Output the (X, Y) coordinate of the center of the cell containing the given text.  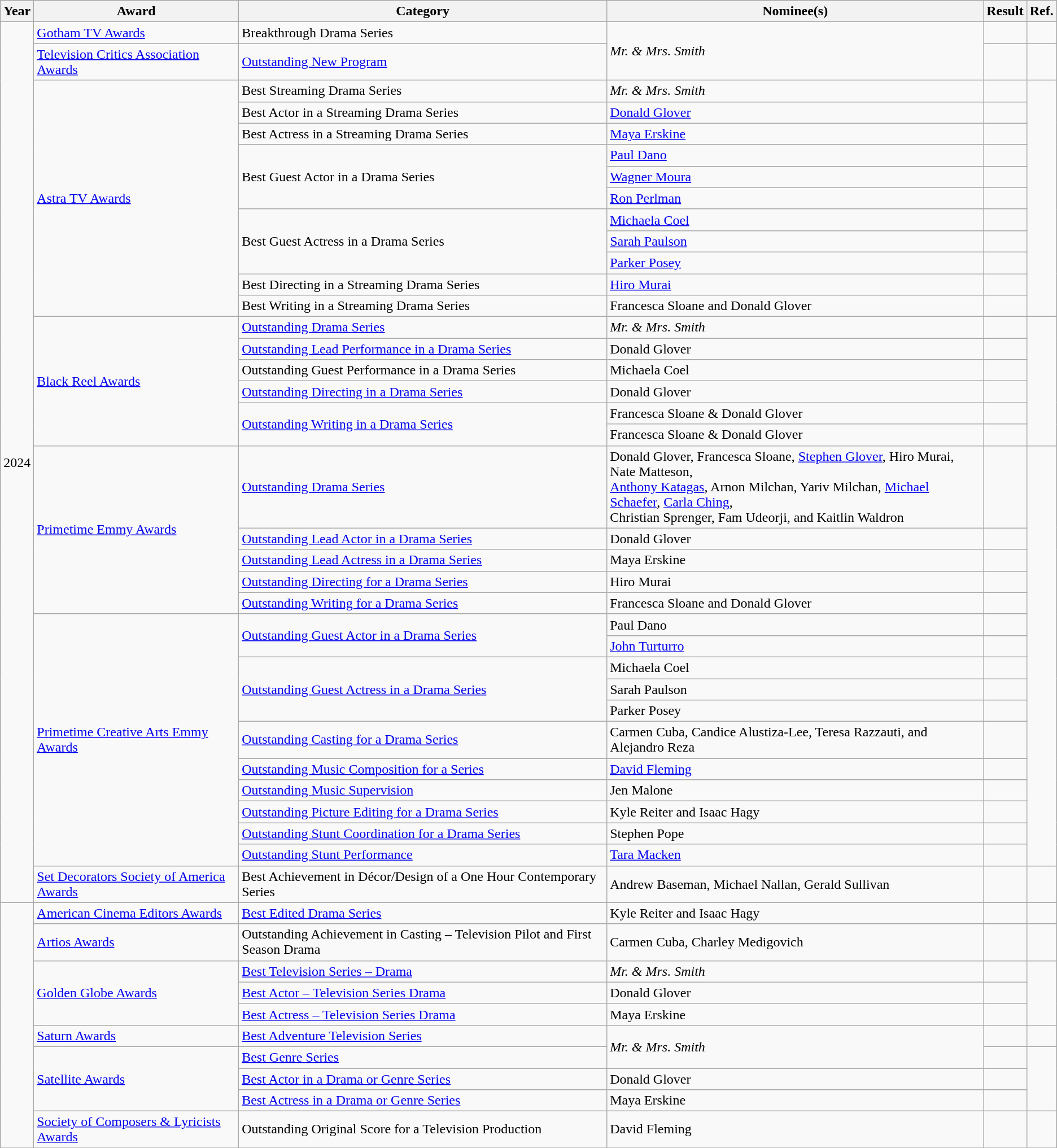
Outstanding Lead Actor in a Drama Series (423, 539)
Outstanding Original Score for a Television Production (423, 1129)
Breakthrough Drama Series (423, 33)
Wagner Moura (795, 177)
Outstanding Casting for a Drama Series (423, 740)
Award (137, 11)
Outstanding Directing in a Drama Series (423, 392)
Ref. (1041, 11)
Nominee(s) (795, 11)
Best Writing in a Streaming Drama Series (423, 306)
Best Actress – Television Series Drama (423, 1014)
Outstanding Guest Actress in a Drama Series (423, 689)
Outstanding Lead Performance in a Drama Series (423, 349)
Outstanding Achievement in Casting – Television Pilot and First Season Drama (423, 942)
Saturn Awards (137, 1036)
Year (17, 11)
Best Actor in a Streaming Drama Series (423, 112)
Golden Globe Awards (137, 993)
Artios Awards (137, 942)
Set Decorators Society of America Awards (137, 884)
Best Streaming Drama Series (423, 91)
Outstanding Guest Actor in a Drama Series (423, 635)
Outstanding Writing in a Drama Series (423, 424)
Outstanding Stunt Performance (423, 855)
Andrew Baseman, Michael Nallan, Gerald Sullivan (795, 884)
Outstanding Lead Actress in a Drama Series (423, 560)
Best Adventure Television Series (423, 1036)
Outstanding Music Composition for a Series (423, 769)
Jen Malone (795, 791)
John Turturro (795, 646)
Outstanding Stunt Coordination for a Drama Series (423, 833)
Best Genre Series (423, 1057)
Tara Macken (795, 855)
Outstanding Directing for a Drama Series (423, 582)
Carmen Cuba, Charley Medigovich (795, 942)
Black Reel Awards (137, 381)
Primetime Creative Arts Emmy Awards (137, 740)
Carmen Cuba, Candice Alustiza-Lee, Teresa Razzauti, and Alejandro Reza (795, 740)
Best Actress in a Streaming Drama Series (423, 134)
Best Actor – Television Series Drama (423, 993)
Astra TV Awards (137, 199)
Best Actor in a Drama or Genre Series (423, 1079)
Best Guest Actor in a Drama Series (423, 177)
Satellite Awards (137, 1079)
Category (423, 11)
Gotham TV Awards (137, 33)
Best Achievement in Décor/Design of a One Hour Contemporary Series (423, 884)
2024 (17, 462)
American Cinema Editors Awards (137, 913)
Outstanding Writing for a Drama Series (423, 603)
Best Television Series – Drama (423, 971)
Television Critics Association Awards (137, 62)
Ron Perlman (795, 198)
Outstanding Guest Performance in a Drama Series (423, 370)
Society of Composers & Lyricists Awards (137, 1129)
Best Actress in a Drama or Genre Series (423, 1101)
Outstanding Picture Editing for a Drama Series (423, 812)
Outstanding New Program (423, 62)
Best Directing in a Streaming Drama Series (423, 284)
Primetime Emmy Awards (137, 530)
Result (1005, 11)
Outstanding Music Supervision (423, 791)
Best Guest Actress in a Drama Series (423, 241)
Best Edited Drama Series (423, 913)
Stephen Pope (795, 833)
